From the cell containing the given text, extract its center point as (X, Y) coordinate. 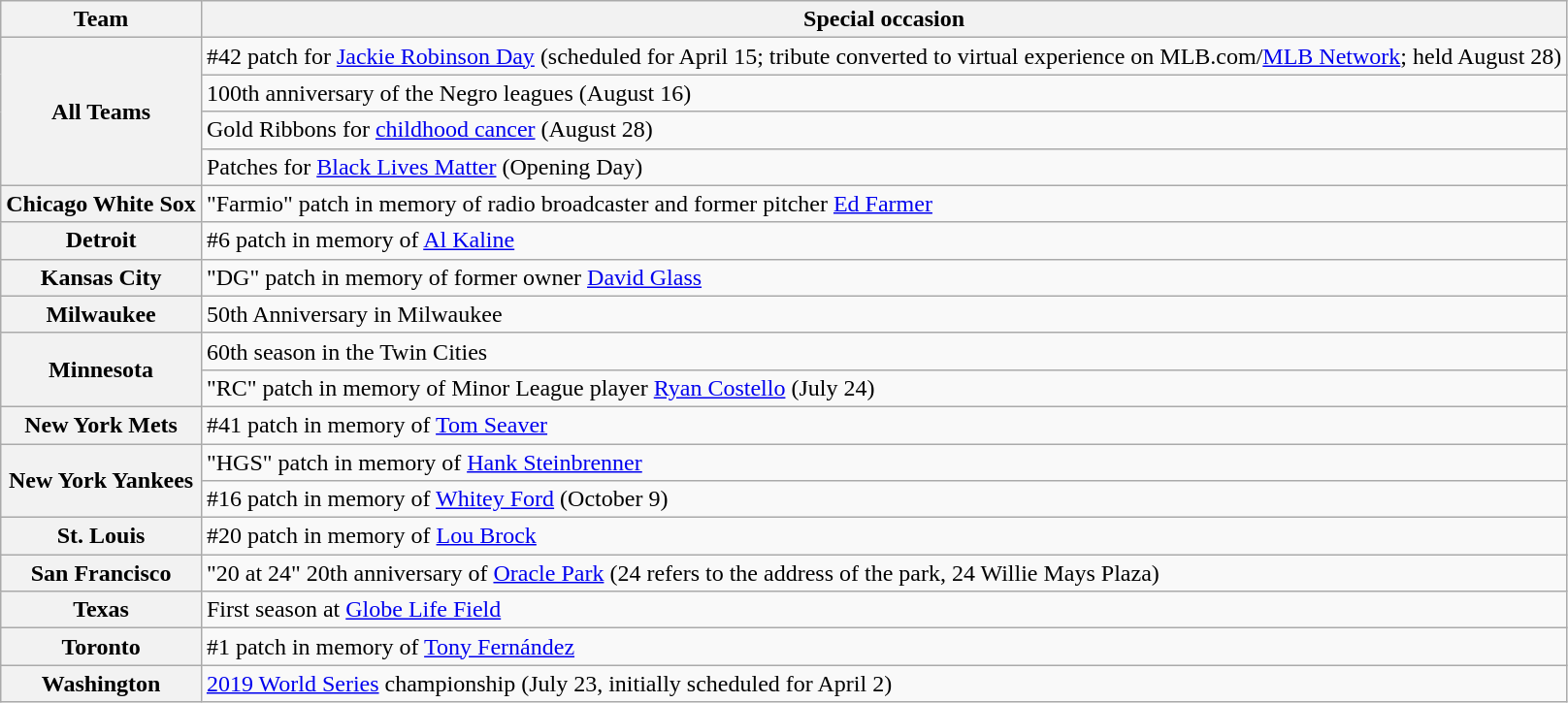
2019 World Series championship (July 23, initially scheduled for April 2) (883, 684)
#16 patch in memory of Whitey Ford (October 9) (883, 499)
Patches for Black Lives Matter (Opening Day) (883, 167)
Team (101, 19)
60th season in the Twin Cities (883, 351)
New York Yankees (101, 481)
"20 at 24" 20th anniversary of Oracle Park (24 refers to the address of the park, 24 Willie Mays Plaza) (883, 573)
#1 patch in memory of Tony Fernández (883, 647)
"DG" patch in memory of former owner David Glass (883, 277)
#6 patch in memory of Al Kaline (883, 240)
"HGS" patch in memory of Hank Steinbrenner (883, 463)
San Francisco (101, 573)
Kansas City (101, 277)
New York Mets (101, 425)
"RC" patch in memory of Minor League player Ryan Costello (July 24) (883, 388)
Special occasion (883, 19)
Chicago White Sox (101, 204)
St. Louis (101, 536)
Minnesota (101, 369)
All Teams (101, 112)
#42 patch for Jackie Robinson Day (scheduled for April 15; tribute converted to virtual experience on MLB.com/MLB Network; held August 28) (883, 56)
100th anniversary of the Negro leagues (August 16) (883, 93)
Milwaukee (101, 314)
Gold Ribbons for childhood cancer (August 28) (883, 130)
Toronto (101, 647)
#20 patch in memory of Lou Brock (883, 536)
Detroit (101, 240)
First season at Globe Life Field (883, 610)
#41 patch in memory of Tom Seaver (883, 425)
"Farmio" patch in memory of radio broadcaster and former pitcher Ed Farmer (883, 204)
Washington (101, 684)
Texas (101, 610)
50th Anniversary in Milwaukee (883, 314)
